Return the [X, Y] coordinate for the center point of the cell that contains the specified text.  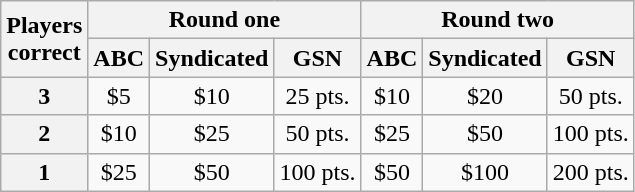
$5 [119, 96]
Round one [224, 20]
2 [44, 134]
25 pts. [318, 96]
$20 [485, 96]
1 [44, 172]
3 [44, 96]
Round two [498, 20]
200 pts. [590, 172]
Playerscorrect [44, 39]
$100 [485, 172]
